Detect which cell encompasses the target text, then output its (x, y) center coordinate. 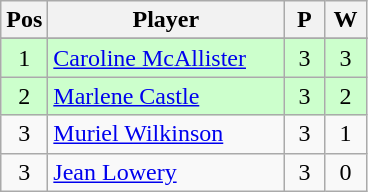
0 (346, 172)
Marlene Castle (166, 96)
Pos (24, 20)
P (304, 20)
W (346, 20)
Player (166, 20)
Caroline McAllister (166, 58)
Jean Lowery (166, 172)
Muriel Wilkinson (166, 134)
